From the cell containing the given text, extract its center point as (x, y) coordinate. 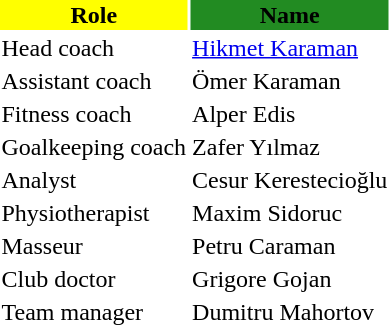
Name (290, 15)
Petru Caraman (290, 246)
Zafer Yılmaz (290, 147)
Head coach (94, 48)
Fitness coach (94, 114)
Assistant coach (94, 81)
Alper Edis (290, 114)
Analyst (94, 180)
Physiotherapist (94, 213)
Goalkeeping coach (94, 147)
Grigore Gojan (290, 279)
Role (94, 15)
Club doctor (94, 279)
Hikmet Karaman (290, 48)
Masseur (94, 246)
Ömer Karaman (290, 81)
Cesur Kerestecioğlu (290, 180)
Maxim Sidoruc (290, 213)
